Identify which cell holds the provided text, then report its [X, Y] central coordinate. 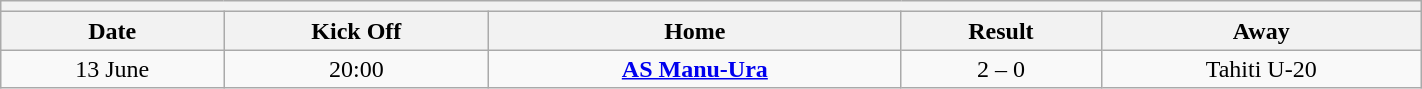
2 – 0 [1001, 69]
20:00 [356, 69]
AS Manu-Ura [695, 69]
Date [112, 31]
Home [695, 31]
Away [1261, 31]
13 June [112, 69]
Tahiti U-20 [1261, 69]
Result [1001, 31]
Kick Off [356, 31]
